Detect which cell encompasses the target text, then output its [x, y] center coordinate. 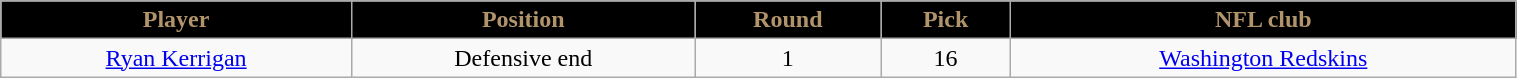
Pick [946, 20]
Washington Redskins [1264, 58]
16 [946, 58]
Position [523, 20]
Round [788, 20]
1 [788, 58]
Player [176, 20]
Defensive end [523, 58]
Ryan Kerrigan [176, 58]
NFL club [1264, 20]
